Detect which cell encompasses the target text, then output its (x, y) center coordinate. 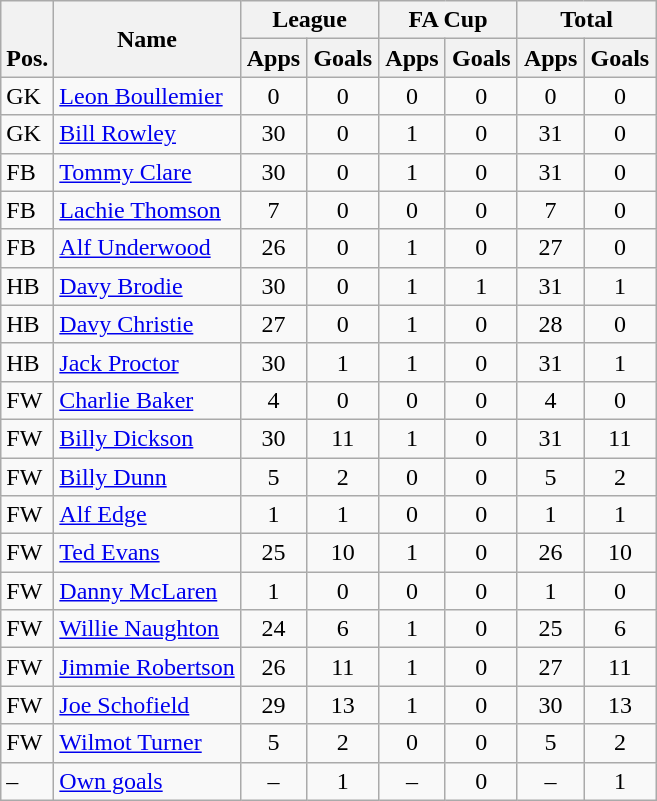
Name (147, 39)
Davy Brodie (147, 286)
Bill Rowley (147, 134)
Leon Boullemier (147, 96)
FA Cup (448, 20)
League (310, 20)
Billy Dickson (147, 438)
Ted Evans (147, 553)
Jimmie Robertson (147, 667)
Alf Underwood (147, 248)
Alf Edge (147, 515)
29 (274, 705)
Wilmot Turner (147, 743)
Willie Naughton (147, 629)
Pos. (28, 39)
Own goals (147, 781)
Joe Schofield (147, 705)
Total (586, 20)
Charlie Baker (147, 400)
Tommy Clare (147, 172)
28 (550, 324)
24 (274, 629)
Danny McLaren (147, 591)
Jack Proctor (147, 362)
Davy Christie (147, 324)
Lachie Thomson (147, 210)
Billy Dunn (147, 477)
